Scan for the cell matching the given text and deliver its (X, Y) coordinate at center. 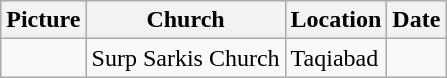
Location (336, 20)
Picture (44, 20)
Church (186, 20)
Surp Sarkis Church (186, 58)
Date (416, 20)
Taqiabad (336, 58)
